Extract the [x, y] coordinate from the center of the cell holding the provided text.  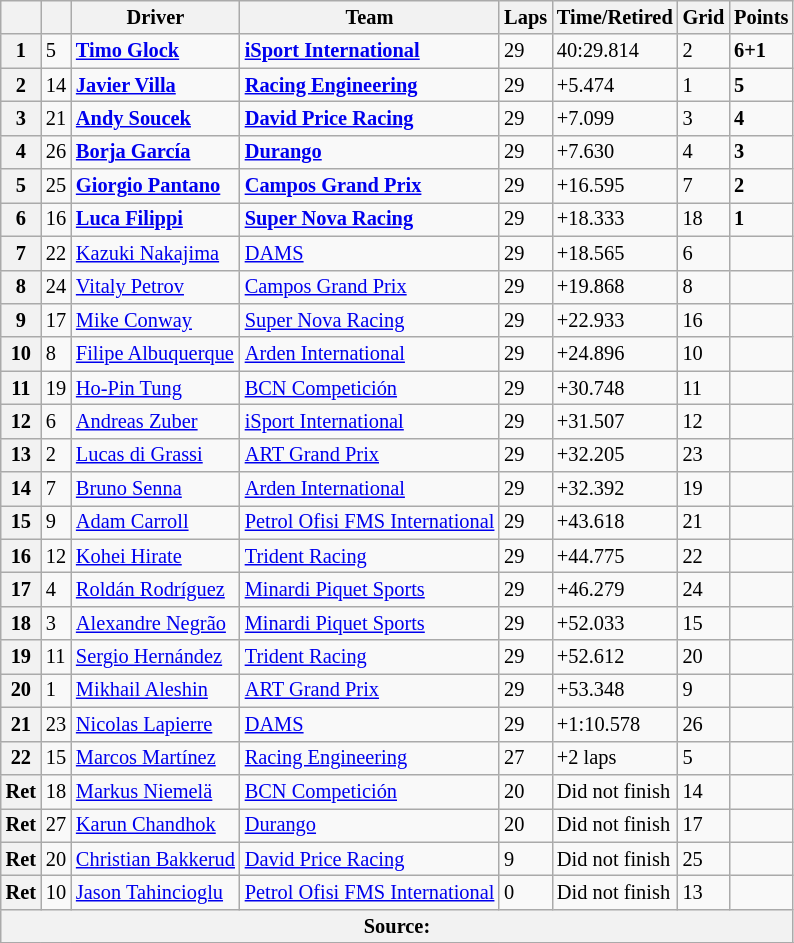
Borja García [156, 152]
Karun Chandhok [156, 825]
Ho-Pin Tung [156, 388]
6+1 [761, 51]
Kazuki Nakajima [156, 253]
Markus Niemelä [156, 791]
+18.565 [615, 253]
+46.279 [615, 589]
Source: [397, 926]
+19.868 [615, 287]
Nicolas Lapierre [156, 724]
Kohei Hirate [156, 556]
0 [526, 892]
Roldán Rodríguez [156, 589]
Points [761, 17]
+24.896 [615, 354]
+32.205 [615, 455]
40:29.814 [615, 51]
Andy Soucek [156, 118]
Andreas Zuber [156, 421]
+30.748 [615, 388]
Alexandre Negrão [156, 623]
+7.630 [615, 152]
+5.474 [615, 85]
+32.392 [615, 489]
+22.933 [615, 320]
Mike Conway [156, 320]
Javier Villa [156, 85]
+43.618 [615, 522]
+52.612 [615, 657]
Driver [156, 17]
+7.099 [615, 118]
Grid [704, 17]
Timo Glock [156, 51]
Adam Carroll [156, 522]
+18.333 [615, 219]
Lucas di Grassi [156, 455]
+16.595 [615, 186]
+31.507 [615, 421]
+52.033 [615, 623]
Jason Tahincioglu [156, 892]
Vitaly Petrov [156, 287]
Team [370, 17]
Luca Filippi [156, 219]
+2 laps [615, 758]
+44.775 [615, 556]
Mikhail Aleshin [156, 690]
Bruno Senna [156, 489]
Marcos Martínez [156, 758]
Sergio Hernández [156, 657]
Time/Retired [615, 17]
+1:10.578 [615, 724]
Giorgio Pantano [156, 186]
+53.348 [615, 690]
Filipe Albuquerque [156, 354]
Laps [526, 17]
Christian Bakkerud [156, 859]
